Return the [X, Y] coordinate for the center point of the cell that contains the specified text.  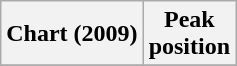
Peakposition [189, 34]
Chart (2009) [72, 34]
